From the cell containing the given text, extract its center point as [x, y] coordinate. 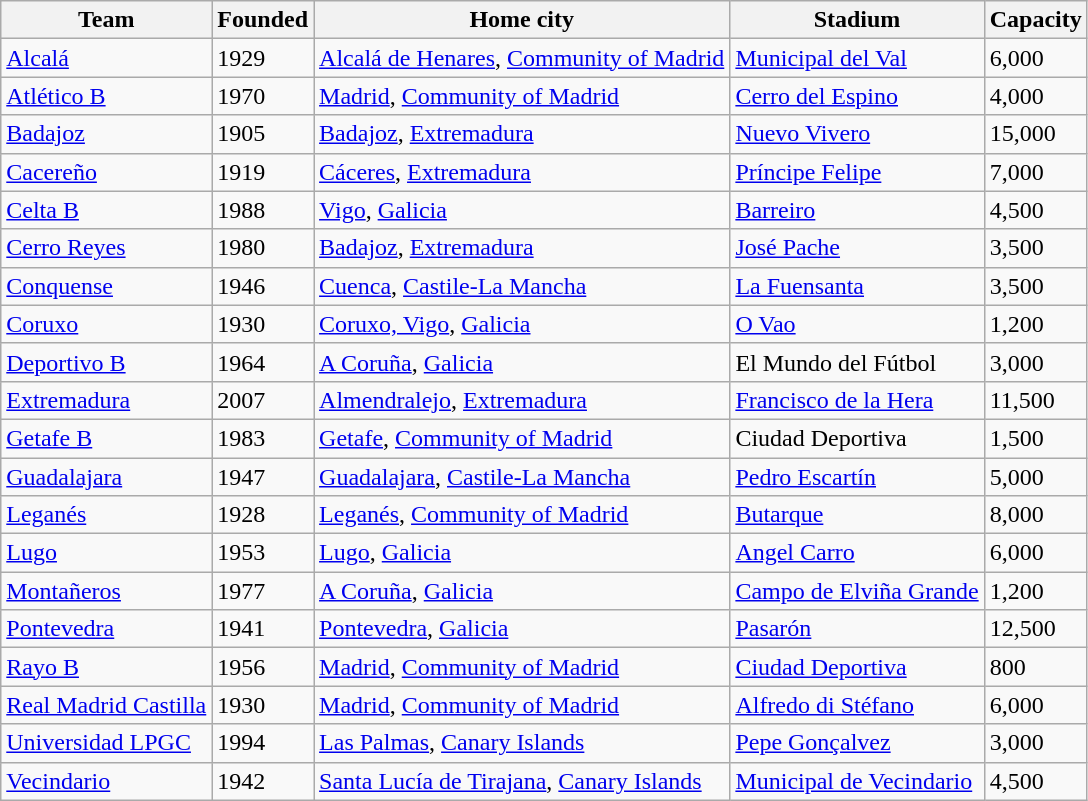
Pedro Escartín [857, 477]
Angel Carro [857, 553]
Alcalá de Henares, Community of Madrid [522, 58]
Almendralejo, Extremadura [522, 400]
O Vao [857, 324]
Cáceres, Extremadura [522, 172]
Pontevedra [106, 629]
Rayo B [106, 667]
Getafe B [106, 438]
Universidad LPGC [106, 743]
Príncipe Felipe [857, 172]
El Mundo del Fútbol [857, 362]
5,000 [1036, 477]
1988 [263, 210]
Alfredo di Stéfano [857, 705]
Founded [263, 20]
Leganés, Community of Madrid [522, 515]
Santa Lucía de Tirajana, Canary Islands [522, 781]
1977 [263, 591]
Real Madrid Castilla [106, 705]
15,000 [1036, 134]
La Fuensanta [857, 286]
Las Palmas, Canary Islands [522, 743]
Cerro Reyes [106, 248]
Capacity [1036, 20]
Montañeros [106, 591]
1929 [263, 58]
Cerro del Espino [857, 96]
Celta B [106, 210]
Getafe, Community of Madrid [522, 438]
1946 [263, 286]
7,000 [1036, 172]
Pasarón [857, 629]
1980 [263, 248]
Conquense [106, 286]
800 [1036, 667]
1994 [263, 743]
1947 [263, 477]
Vecindario [106, 781]
Coruxo [106, 324]
Municipal de Vecindario [857, 781]
1919 [263, 172]
José Pache [857, 248]
Cacereño [106, 172]
1956 [263, 667]
Badajoz [106, 134]
1905 [263, 134]
11,500 [1036, 400]
Home city [522, 20]
Leganés [106, 515]
1983 [263, 438]
Lugo, Galicia [522, 553]
Barreiro [857, 210]
2007 [263, 400]
Nuevo Vivero [857, 134]
Coruxo, Vigo, Galicia [522, 324]
Stadium [857, 20]
1941 [263, 629]
Municipal del Val [857, 58]
Alcalá [106, 58]
Francisco de la Hera [857, 400]
1942 [263, 781]
Butarque [857, 515]
Guadalajara, Castile-La Mancha [522, 477]
Deportivo B [106, 362]
Extremadura [106, 400]
Guadalajara [106, 477]
1970 [263, 96]
1928 [263, 515]
Campo de Elviña Grande [857, 591]
Pepe Gonçalvez [857, 743]
Atlético B [106, 96]
Vigo, Galicia [522, 210]
Lugo [106, 553]
12,500 [1036, 629]
1,500 [1036, 438]
Pontevedra, Galicia [522, 629]
1953 [263, 553]
1964 [263, 362]
8,000 [1036, 515]
Cuenca, Castile-La Mancha [522, 286]
Team [106, 20]
4,000 [1036, 96]
